Determine the [X, Y] coordinate at the center of the cell enclosing the given text.  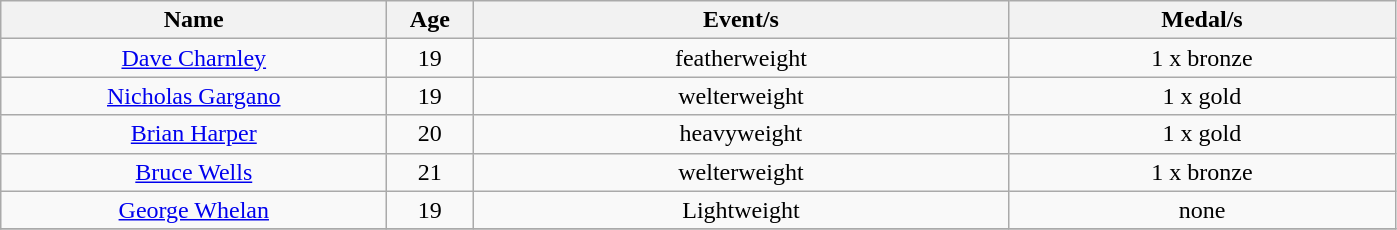
Lightweight [741, 210]
Medal/s [1202, 20]
heavyweight [741, 134]
featherweight [741, 58]
George Whelan [194, 210]
Name [194, 20]
Dave Charnley [194, 58]
Brian Harper [194, 134]
21 [430, 172]
20 [430, 134]
Age [430, 20]
none [1202, 210]
Bruce Wells [194, 172]
Event/s [741, 20]
Nicholas Gargano [194, 96]
